Scan for the cell matching the given text and deliver its (X, Y) coordinate at center. 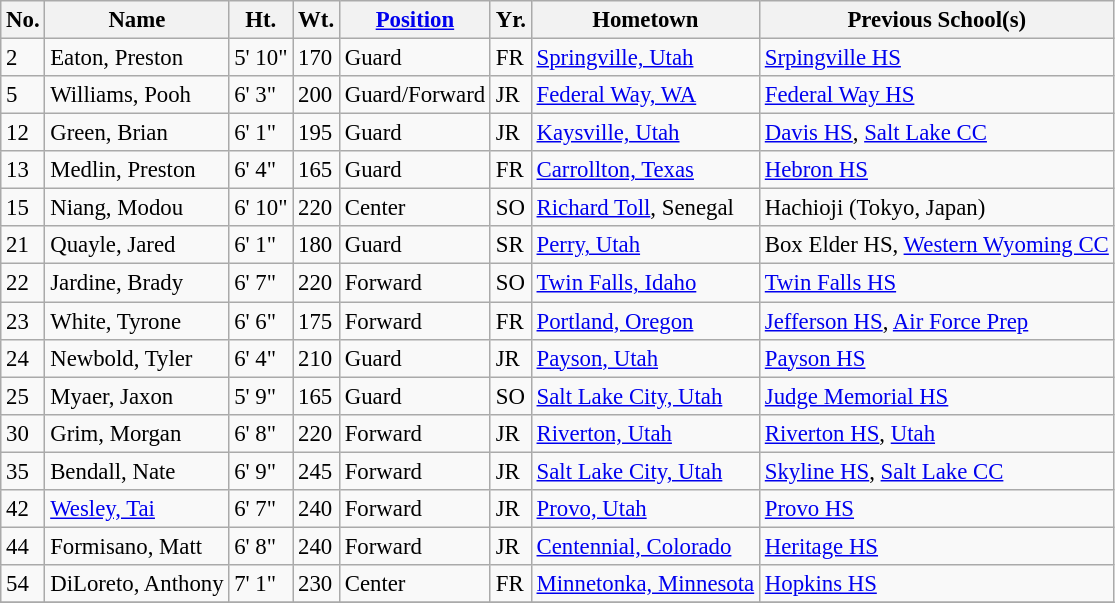
Davis HS, Salt Lake CC (936, 133)
15 (23, 208)
13 (23, 170)
Jefferson HS, Air Force Prep (936, 321)
6' 10" (261, 208)
Provo HS (936, 509)
24 (23, 358)
SR (510, 245)
Jardine, Brady (137, 283)
Skyline HS, Salt Lake CC (936, 471)
6' 9" (261, 471)
44 (23, 546)
22 (23, 283)
Guard/Forward (414, 95)
170 (316, 58)
Williams, Pooh (137, 95)
Bendall, Nate (137, 471)
175 (316, 321)
Hebron HS (936, 170)
Hachioji (Tokyo, Japan) (936, 208)
Provo, Utah (645, 509)
Medlin, Preston (137, 170)
12 (23, 133)
Grim, Morgan (137, 433)
No. (23, 20)
Srpingville HS (936, 58)
5 (23, 95)
Yr. (510, 20)
Springville, Utah (645, 58)
Wesley, Tai (137, 509)
35 (23, 471)
5' 9" (261, 396)
Portland, Oregon (645, 321)
Quayle, Jared (137, 245)
Twin Falls, Idaho (645, 283)
23 (23, 321)
245 (316, 471)
Formisano, Matt (137, 546)
Hometown (645, 20)
Heritage HS (936, 546)
Box Elder HS, Western Wyoming CC (936, 245)
Federal Way HS (936, 95)
5' 10" (261, 58)
Name (137, 20)
Twin Falls HS (936, 283)
Riverton, Utah (645, 433)
210 (316, 358)
Newbold, Tyler (137, 358)
Ht. (261, 20)
195 (316, 133)
Kaysville, Utah (645, 133)
Position (414, 20)
Payson, Utah (645, 358)
Previous School(s) (936, 20)
Hopkins HS (936, 584)
230 (316, 584)
200 (316, 95)
25 (23, 396)
Niang, Modou (137, 208)
Myaer, Jaxon (137, 396)
Wt. (316, 20)
DiLoreto, Anthony (137, 584)
Perry, Utah (645, 245)
42 (23, 509)
54 (23, 584)
Eaton, Preston (137, 58)
Carrollton, Texas (645, 170)
7' 1" (261, 584)
30 (23, 433)
Richard Toll, Senegal (645, 208)
180 (316, 245)
6' 6" (261, 321)
White, Tyrone (137, 321)
Minnetonka, Minnesota (645, 584)
6' 3" (261, 95)
Riverton HS, Utah (936, 433)
Green, Brian (137, 133)
21 (23, 245)
Centennial, Colorado (645, 546)
2 (23, 58)
Payson HS (936, 358)
Federal Way, WA (645, 95)
Judge Memorial HS (936, 396)
